Detect which cell encompasses the target text, then output its [X, Y] center coordinate. 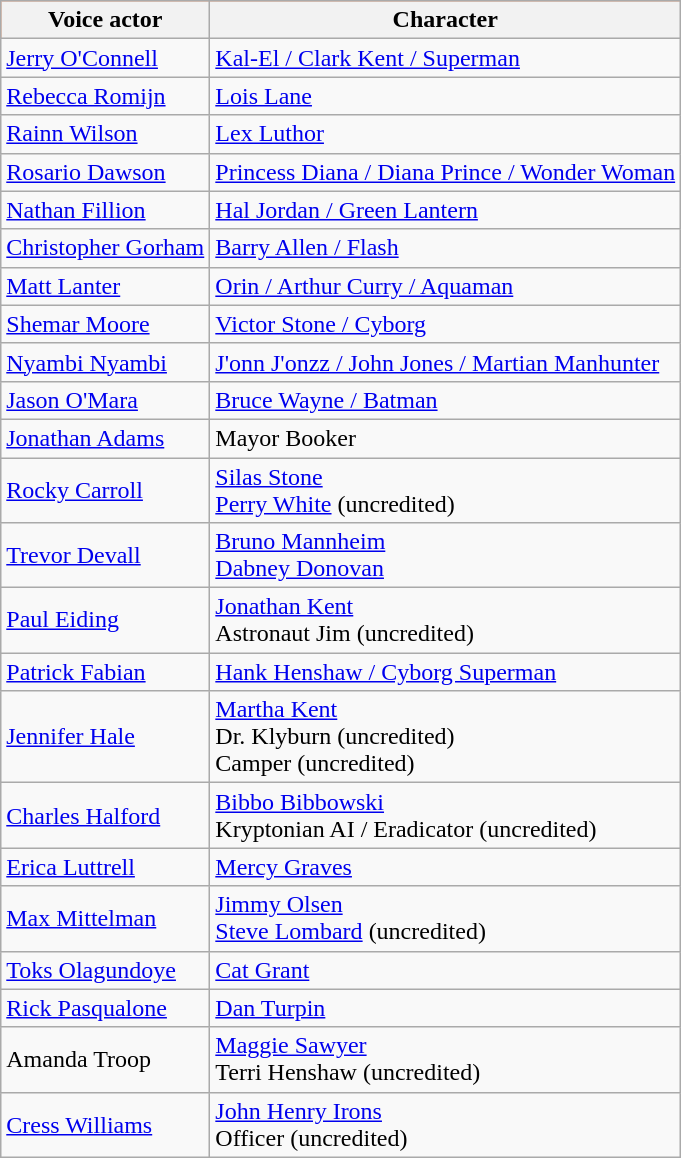
John Henry IronsOfficer (uncredited) [446, 1124]
Trevor Devall [106, 556]
Patrick Fabian [106, 672]
Orin / Arthur Curry / Aquaman [446, 286]
Bruno MannheimDabney Donovan [446, 556]
Lois Lane [446, 96]
Cress Williams [106, 1124]
Nyambi Nyambi [106, 362]
Victor Stone / Cyborg [446, 324]
Rainn Wilson [106, 134]
Rocky Carroll [106, 490]
Amanda Troop [106, 1060]
Rosario Dawson [106, 172]
Shemar Moore [106, 324]
Lex Luthor [446, 134]
Christopher Gorham [106, 248]
Barry Allen / Flash [446, 248]
Jerry O'Connell [106, 58]
Erica Luttrell [106, 867]
Princess Diana / Diana Prince / Wonder Woman [446, 172]
Mayor Booker [446, 438]
Rebecca Romijn [106, 96]
Paul Eiding [106, 620]
Mercy Graves [446, 867]
Jimmy OlsenSteve Lombard (uncredited) [446, 918]
Jonathan Adams [106, 438]
Kal-El / Clark Kent / Superman [446, 58]
Hank Henshaw / Cyborg Superman [446, 672]
Charles Halford [106, 816]
Matt Lanter [106, 286]
Martha KentDr. Klyburn (uncredited)Camper (uncredited) [446, 737]
Rick Pasqualone [106, 1008]
J'onn J'onzz / John Jones / Martian Manhunter [446, 362]
Silas StonePerry White (uncredited) [446, 490]
Nathan Fillion [106, 210]
Toks Olagundoye [106, 970]
Cat Grant [446, 970]
Jonathan KentAstronaut Jim (uncredited) [446, 620]
Maggie SawyerTerri Henshaw (uncredited) [446, 1060]
Bibbo BibbowskiKryptonian AI / Eradicator (uncredited) [446, 816]
Voice actor [106, 20]
Jason O'Mara [106, 400]
Dan Turpin [446, 1008]
Bruce Wayne / Batman [446, 400]
Character [446, 20]
Jennifer Hale [106, 737]
Max Mittelman [106, 918]
Hal Jordan / Green Lantern [446, 210]
